Detect which cell encompasses the target text, then output its (X, Y) center coordinate. 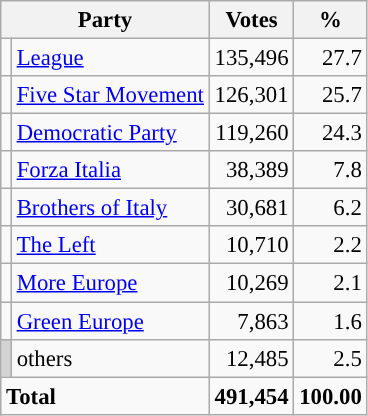
Green Europe (110, 321)
119,260 (252, 133)
Democratic Party (110, 133)
Votes (252, 20)
6.2 (330, 208)
25.7 (330, 95)
The Left (110, 245)
Brothers of Italy (110, 208)
27.7 (330, 58)
League (110, 58)
1.6 (330, 321)
135,496 (252, 58)
2.5 (330, 358)
7.8 (330, 170)
126,301 (252, 95)
491,454 (252, 396)
24.3 (330, 133)
2.2 (330, 245)
Party (105, 20)
30,681 (252, 208)
10,710 (252, 245)
More Europe (110, 283)
Five Star Movement (110, 95)
others (110, 358)
12,485 (252, 358)
Total (105, 396)
10,269 (252, 283)
2.1 (330, 283)
7,863 (252, 321)
Forza Italia (110, 170)
% (330, 20)
38,389 (252, 170)
100.00 (330, 396)
